For the text-containing cell, return its midpoint in (X, Y) coordinate format. 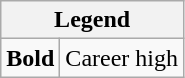
Legend (92, 20)
Career high (122, 58)
Bold (30, 58)
